Scan for the cell matching the given text and deliver its [x, y] coordinate at center. 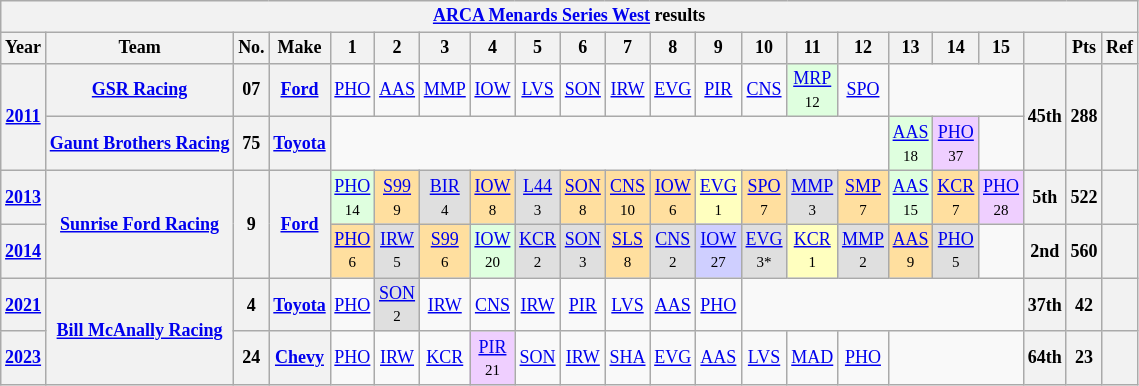
2013 [24, 197]
15 [1002, 48]
BIR4 [444, 197]
MMP3 [812, 197]
MRP12 [812, 90]
Ref [1120, 48]
SHA [628, 358]
42 [1084, 305]
SON8 [582, 197]
IRW5 [398, 251]
CNS10 [628, 197]
288 [1084, 116]
PHO37 [956, 144]
KCR1 [812, 251]
AAS9 [910, 251]
23 [1084, 358]
SPO7 [764, 197]
1 [352, 48]
5 [538, 48]
ARCA Menards Series West results [570, 16]
Make [300, 48]
S999 [398, 197]
PIR21 [492, 358]
07 [252, 90]
SLS8 [628, 251]
KCR7 [956, 197]
KCR2 [538, 251]
Gaunt Brothers Racing [139, 144]
2011 [24, 116]
2 [398, 48]
SMP7 [864, 197]
L443 [538, 197]
45th [1044, 116]
EVG3* [764, 251]
14 [956, 48]
Sunrise Ford Racing [139, 224]
24 [252, 358]
Bill McAnally Racing [139, 332]
75 [252, 144]
2023 [24, 358]
7 [628, 48]
6 [582, 48]
S996 [444, 251]
AAS18 [910, 144]
SON2 [398, 305]
2014 [24, 251]
12 [864, 48]
IOW [492, 90]
Chevy [300, 358]
5th [1044, 197]
SON3 [582, 251]
560 [1084, 251]
Year [24, 48]
3 [444, 48]
EVG1 [719, 197]
13 [910, 48]
2021 [24, 305]
8 [673, 48]
IOW8 [492, 197]
No. [252, 48]
MMP2 [864, 251]
IOW27 [719, 251]
Pts [1084, 48]
PHO5 [956, 251]
AAS15 [910, 197]
CNS2 [673, 251]
GSR Racing [139, 90]
SPO [864, 90]
Team [139, 48]
37th [1044, 305]
PHO6 [352, 251]
2nd [1044, 251]
IOW6 [673, 197]
MAD [812, 358]
11 [812, 48]
PHO28 [1002, 197]
IOW20 [492, 251]
PHO14 [352, 197]
522 [1084, 197]
MMP [444, 90]
10 [764, 48]
KCR [444, 358]
64th [1044, 358]
